Search for the cell housing the specified text and yield its (X, Y) center coordinate. 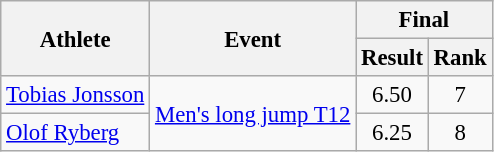
Tobias Jonsson (76, 95)
Athlete (76, 38)
Men's long jump T12 (253, 114)
7 (460, 95)
6.25 (392, 133)
Event (253, 38)
Final (424, 20)
Result (392, 58)
6.50 (392, 95)
Olof Ryberg (76, 133)
8 (460, 133)
Rank (460, 58)
